Capture the cell that displays the provided text and extract its (X, Y) central coordinate. 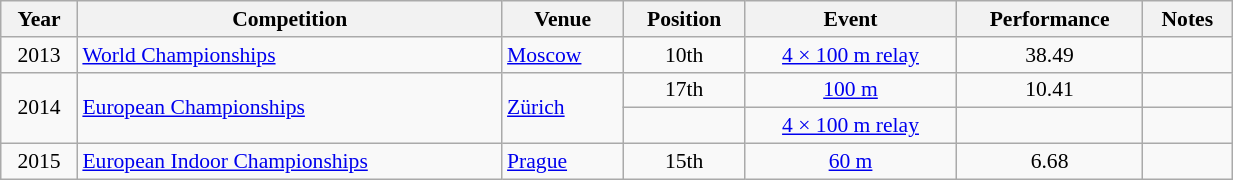
2014 (40, 108)
Year (40, 19)
2015 (40, 162)
100 m (850, 90)
10th (684, 55)
Prague (562, 162)
Competition (290, 19)
Event (850, 19)
European Championships (290, 108)
6.68 (1050, 162)
Zürich (562, 108)
Moscow (562, 55)
World Championships (290, 55)
Notes (1188, 19)
Performance (1050, 19)
2013 (40, 55)
Position (684, 19)
10.41 (1050, 90)
60 m (850, 162)
Venue (562, 19)
European Indoor Championships (290, 162)
15th (684, 162)
17th (684, 90)
38.49 (1050, 55)
